Return (x, y) of the center of cell containing provided text 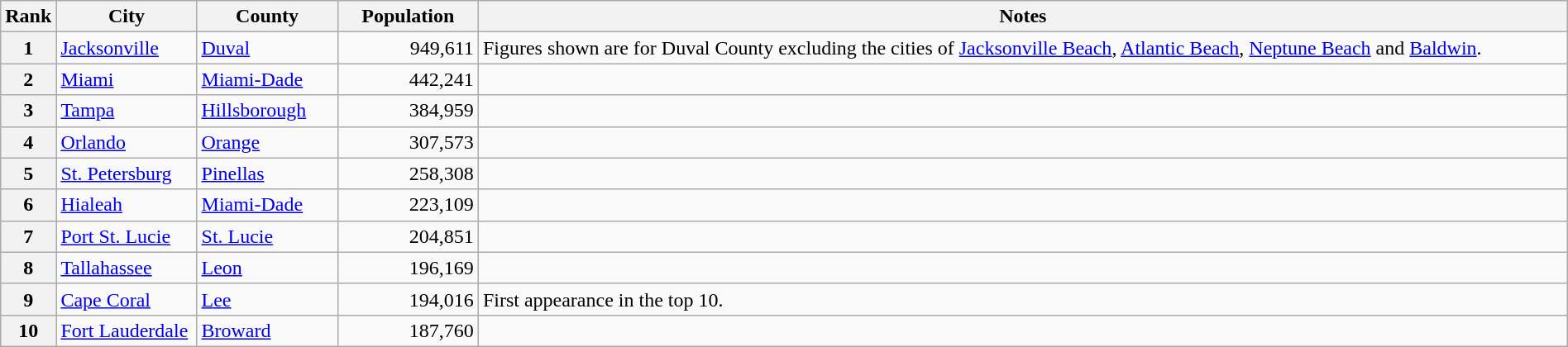
Rank (28, 17)
2 (28, 79)
County (267, 17)
10 (28, 330)
Hialeah (127, 205)
Port St. Lucie (127, 236)
187,760 (408, 330)
9 (28, 299)
Population (408, 17)
5 (28, 173)
St. Lucie (267, 236)
Miami (127, 79)
Orlando (127, 142)
196,169 (408, 268)
204,851 (408, 236)
949,611 (408, 48)
8 (28, 268)
Cape Coral (127, 299)
258,308 (408, 173)
Leon (267, 268)
First appearance in the top 10. (1022, 299)
Jacksonville (127, 48)
Pinellas (267, 173)
Notes (1022, 17)
4 (28, 142)
Tallahassee (127, 268)
3 (28, 111)
Lee (267, 299)
384,959 (408, 111)
Duval (267, 48)
307,573 (408, 142)
442,241 (408, 79)
Hillsborough (267, 111)
Orange (267, 142)
City (127, 17)
Tampa (127, 111)
194,016 (408, 299)
7 (28, 236)
6 (28, 205)
223,109 (408, 205)
Broward (267, 330)
Figures shown are for Duval County excluding the cities of Jacksonville Beach, Atlantic Beach, Neptune Beach and Baldwin. (1022, 48)
Fort Lauderdale (127, 330)
1 (28, 48)
St. Petersburg (127, 173)
